Locate the cell with the specified text and output its [x, y] center coordinate. 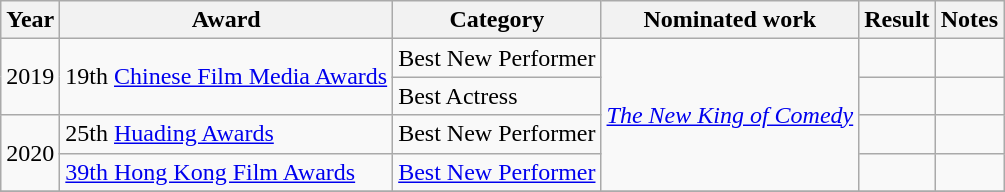
Year [30, 20]
2019 [30, 77]
19th Chinese Film Media Awards [226, 77]
25th Huading Awards [226, 134]
Category [497, 20]
Award [226, 20]
The New King of Comedy [730, 115]
39th Hong Kong Film Awards [226, 172]
Best Actress [497, 96]
Result [897, 20]
2020 [30, 153]
Nominated work [730, 20]
Notes [969, 20]
